For the text-containing cell, return its midpoint in (X, Y) coordinate format. 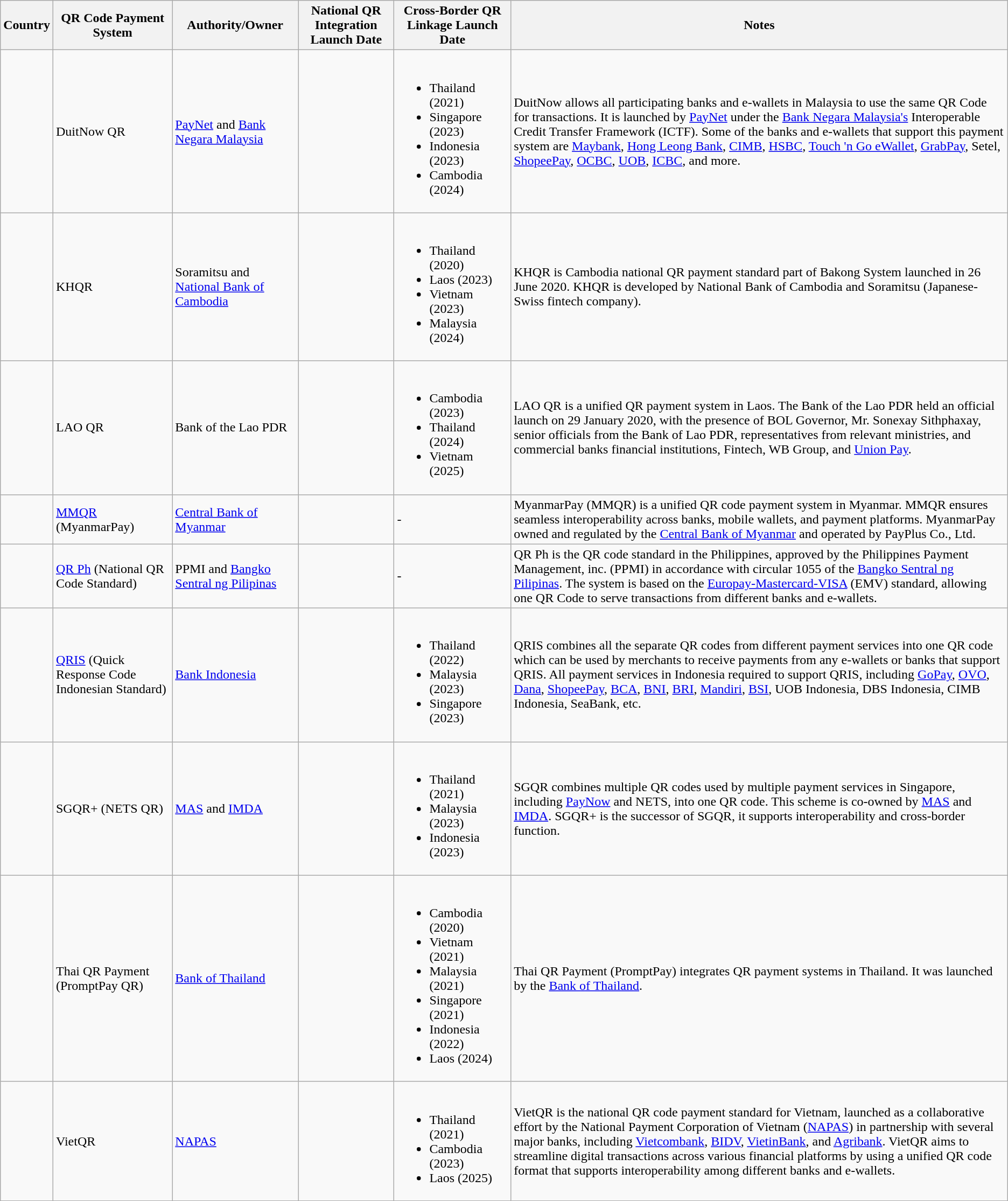
Cambodia (2020)Vietnam (2021)Malaysia (2021)Singapore (2021)Indonesia (2022)Laos (2024) (452, 978)
Thailand (2021)Malaysia (2023)Indonesia (2023) (452, 808)
PPMI and Bangko Sentral ng Pilipinas (235, 576)
Soramitsu and National Bank of Cambodia (235, 287)
Thailand (2021)Cambodia (2023)Laos (2025) (452, 1141)
MAS and IMDA (235, 808)
DuitNow QR (112, 131)
Notes (759, 25)
QR Code Payment System (112, 25)
Authority/Owner (235, 25)
Cross-Border QR Linkage Launch Date (452, 25)
Cambodia (2023)Thailand (2024)Vietnam (2025) (452, 428)
Thailand (2020)Laos (2023)Vietnam (2023)Malaysia (2024) (452, 287)
Bank of the Lao PDR (235, 428)
QRIS (Quick Response Code Indonesian Standard) (112, 675)
KHQR (112, 287)
Thailand (2021)Singapore (2023)Indonesia (2023)Cambodia (2024) (452, 131)
VietQR (112, 1141)
Thailand (2022)Malaysia (2023)Singapore (2023) (452, 675)
Bank of Thailand (235, 978)
Thai QR Payment (PromptPay) integrates QR payment systems in Thailand. It was launched by the Bank of Thailand. (759, 978)
LAO QR (112, 428)
NAPAS (235, 1141)
Country (27, 25)
National QR Integration Launch Date (346, 25)
QR Ph (National QR Code Standard) (112, 576)
PayNet and Bank Negara Malaysia (235, 131)
Bank Indonesia (235, 675)
Central Bank of Myanmar (235, 519)
SGQR+ (NETS QR) (112, 808)
Thai QR Payment (PromptPay QR) (112, 978)
MMQR (MyanmarPay) (112, 519)
